Scan for the cell matching the given text and deliver its (x, y) coordinate at center. 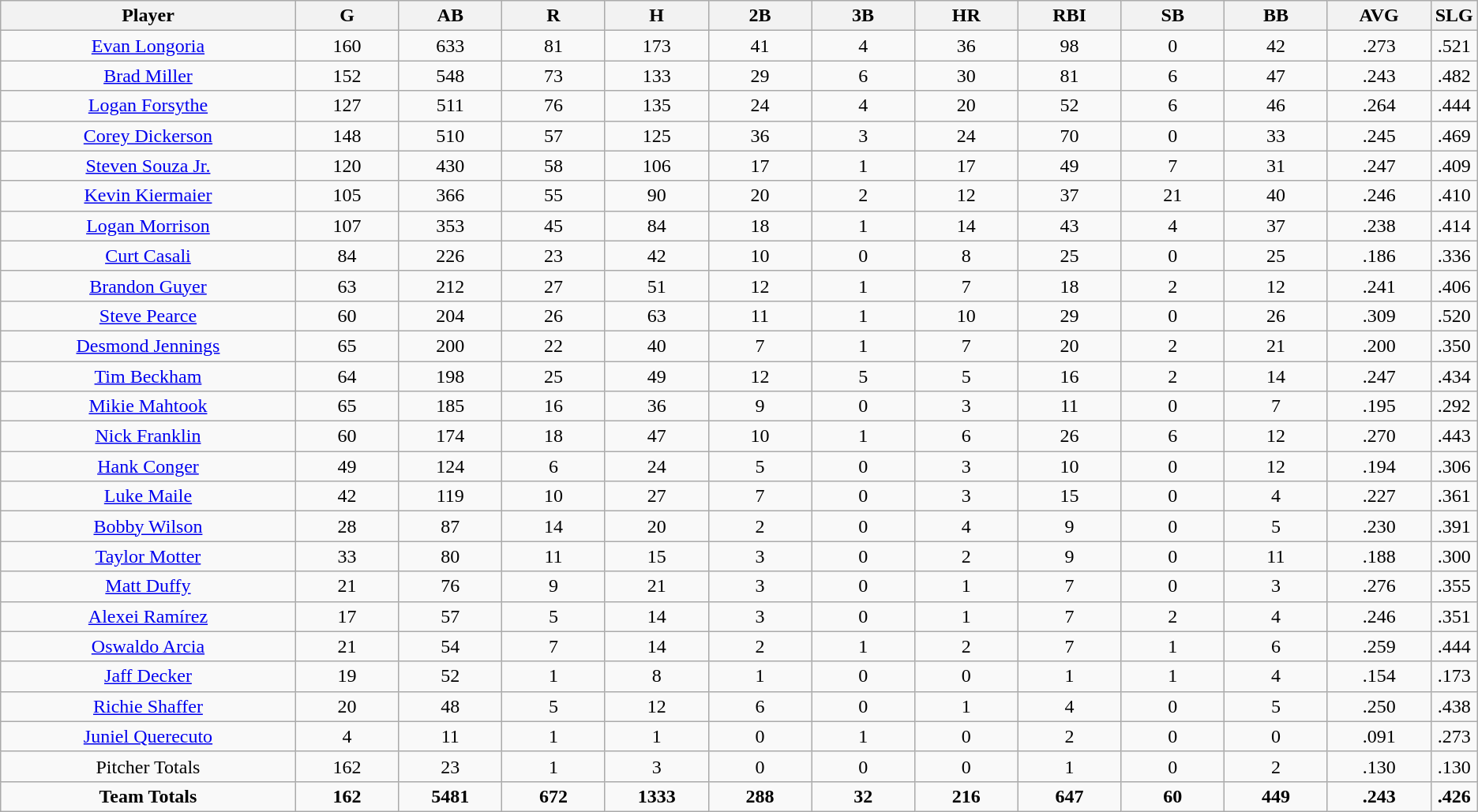
.351 (1454, 616)
3B (864, 16)
Oswaldo Arcia (148, 646)
.336 (1454, 256)
Jaff Decker (148, 676)
41 (760, 46)
185 (450, 406)
152 (347, 76)
.154 (1379, 676)
Tim Beckham (148, 376)
548 (450, 76)
.230 (1379, 526)
5481 (450, 796)
.306 (1454, 466)
.469 (1454, 136)
Kevin Kiermaier (148, 196)
2B (760, 16)
46 (1276, 106)
.227 (1379, 496)
127 (347, 106)
174 (450, 436)
353 (450, 226)
.426 (1454, 796)
.391 (1454, 526)
32 (864, 796)
511 (450, 106)
Pitcher Totals (148, 766)
H (657, 16)
106 (657, 166)
Bobby Wilson (148, 526)
.186 (1379, 256)
70 (1069, 136)
31 (1276, 166)
.292 (1454, 406)
105 (347, 196)
212 (450, 286)
288 (760, 796)
216 (966, 796)
449 (1276, 796)
28 (347, 526)
Curt Casali (148, 256)
80 (450, 556)
Player (148, 16)
.250 (1379, 706)
Desmond Jennings (148, 346)
204 (450, 316)
.410 (1454, 196)
.300 (1454, 556)
48 (450, 706)
AB (450, 16)
1333 (657, 796)
Hank Conger (148, 466)
125 (657, 136)
133 (657, 76)
.091 (1379, 736)
Steve Pearce (148, 316)
.259 (1379, 646)
55 (554, 196)
Corey Dickerson (148, 136)
.406 (1454, 286)
.414 (1454, 226)
.241 (1379, 286)
.350 (1454, 346)
Logan Forsythe (148, 106)
.270 (1379, 436)
.200 (1379, 346)
Steven Souza Jr. (148, 166)
.195 (1379, 406)
160 (347, 46)
90 (657, 196)
64 (347, 376)
Richie Shaffer (148, 706)
45 (554, 226)
BB (1276, 16)
.309 (1379, 316)
672 (554, 796)
.482 (1454, 76)
AVG (1379, 16)
510 (450, 136)
43 (1069, 226)
19 (347, 676)
Brandon Guyer (148, 286)
87 (450, 526)
22 (554, 346)
.438 (1454, 706)
107 (347, 226)
633 (450, 46)
.276 (1379, 586)
.409 (1454, 166)
119 (450, 496)
G (347, 16)
Alexei Ramírez (148, 616)
Brad Miller (148, 76)
198 (450, 376)
54 (450, 646)
Logan Morrison (148, 226)
Team Totals (148, 796)
Nick Franklin (148, 436)
Matt Duffy (148, 586)
.361 (1454, 496)
SLG (1454, 16)
Luke Maile (148, 496)
124 (450, 466)
148 (347, 136)
HR (966, 16)
.264 (1379, 106)
Juniel Querecuto (148, 736)
Mikie Mahtook (148, 406)
120 (347, 166)
Taylor Motter (148, 556)
58 (554, 166)
73 (554, 76)
RBI (1069, 16)
.173 (1454, 676)
.520 (1454, 316)
173 (657, 46)
.521 (1454, 46)
51 (657, 286)
200 (450, 346)
.238 (1379, 226)
.245 (1379, 136)
647 (1069, 796)
430 (450, 166)
.443 (1454, 436)
135 (657, 106)
Evan Longoria (148, 46)
.188 (1379, 556)
.355 (1454, 586)
SB (1173, 16)
R (554, 16)
366 (450, 196)
30 (966, 76)
.434 (1454, 376)
226 (450, 256)
98 (1069, 46)
.194 (1379, 466)
